Return the (X, Y) coordinate for the center point of the cell that contains the specified text.  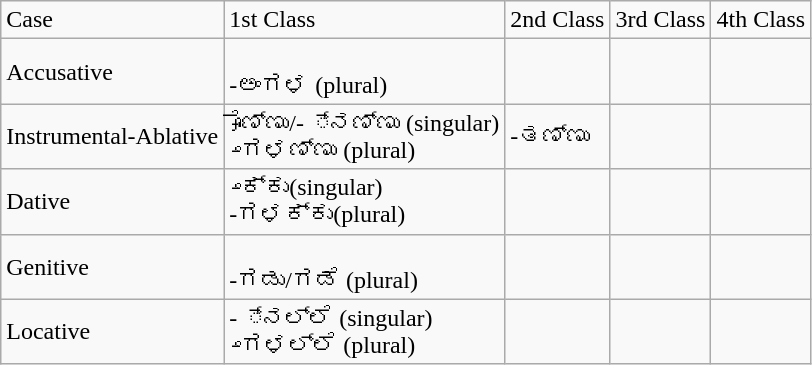
-ಂಕ್ಕು(singular)-ಗಳಕ್ಕು(plural) (364, 202)
2nd Class (558, 20)
-ೊಣ್ಣು/- ್ನಣ್ಣು (singular)-ಂಗಳಣ್ಣು (plural) (364, 136)
Accusative (112, 72)
Locative (112, 332)
- ್ನಲ್ಲೆ (singular)-ಂಗಳಲ್ಲೆ (plural) (364, 332)
-ತಣ್ಣು (558, 136)
Genitive (112, 266)
Case (112, 20)
-ಅಂಗಳ (plural) (364, 72)
Instrumental-Ablative (112, 136)
4th Class (761, 20)
1st Class (364, 20)
3rd Class (660, 20)
Dative (112, 202)
-ಗಡು/ಗಡೆ (plural) (364, 266)
